Pinpoint the cell where the given text exists, returning its [x, y] midpoint coordinate. 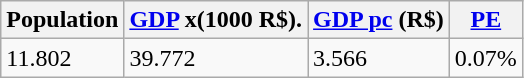
39.772 [216, 58]
3.566 [379, 58]
Population [62, 20]
GDP x(1000 R$). [216, 20]
GDP pc (R$) [379, 20]
0.07% [486, 58]
11.802 [62, 58]
PE [486, 20]
